Search for the cell housing the specified text and yield its [x, y] center coordinate. 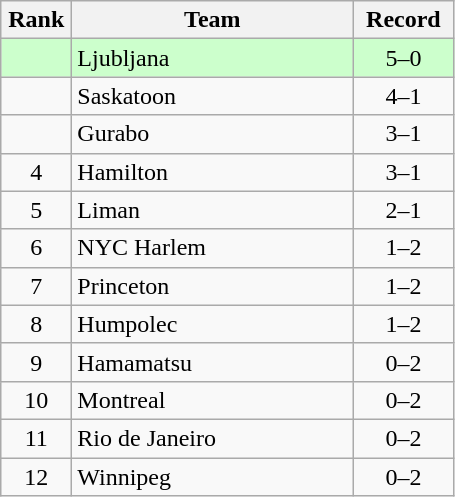
Rio de Janeiro [212, 438]
6 [36, 248]
8 [36, 324]
Saskatoon [212, 96]
4 [36, 172]
Liman [212, 210]
10 [36, 400]
Princeton [212, 286]
Rank [36, 20]
12 [36, 477]
Ljubljana [212, 58]
7 [36, 286]
9 [36, 362]
Team [212, 20]
2–1 [404, 210]
Hamilton [212, 172]
Hamamatsu [212, 362]
5 [36, 210]
Gurabo [212, 134]
Winnipeg [212, 477]
5–0 [404, 58]
4–1 [404, 96]
11 [36, 438]
Humpolec [212, 324]
Record [404, 20]
Montreal [212, 400]
NYC Harlem [212, 248]
